Find where the given text appears and provide that cell's center as [X, Y] coordinate. 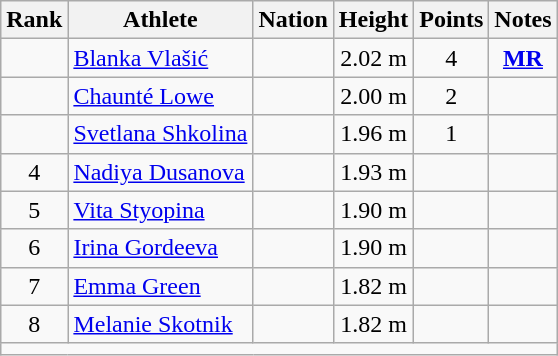
Rank [34, 20]
Chaunté Lowe [160, 96]
Height [373, 20]
2.02 m [373, 58]
Points [452, 20]
2.00 m [373, 96]
1.93 m [373, 172]
5 [34, 210]
1.96 m [373, 134]
2 [452, 96]
7 [34, 286]
Emma Green [160, 286]
Vita Styopina [160, 210]
Melanie Skotnik [160, 324]
8 [34, 324]
Svetlana Shkolina [160, 134]
MR [523, 58]
Nadiya Dusanova [160, 172]
Nation [293, 20]
Irina Gordeeva [160, 248]
Notes [523, 20]
Blanka Vlašić [160, 58]
1 [452, 134]
Athlete [160, 20]
6 [34, 248]
